From the cell containing the given text, extract its center point as (X, Y) coordinate. 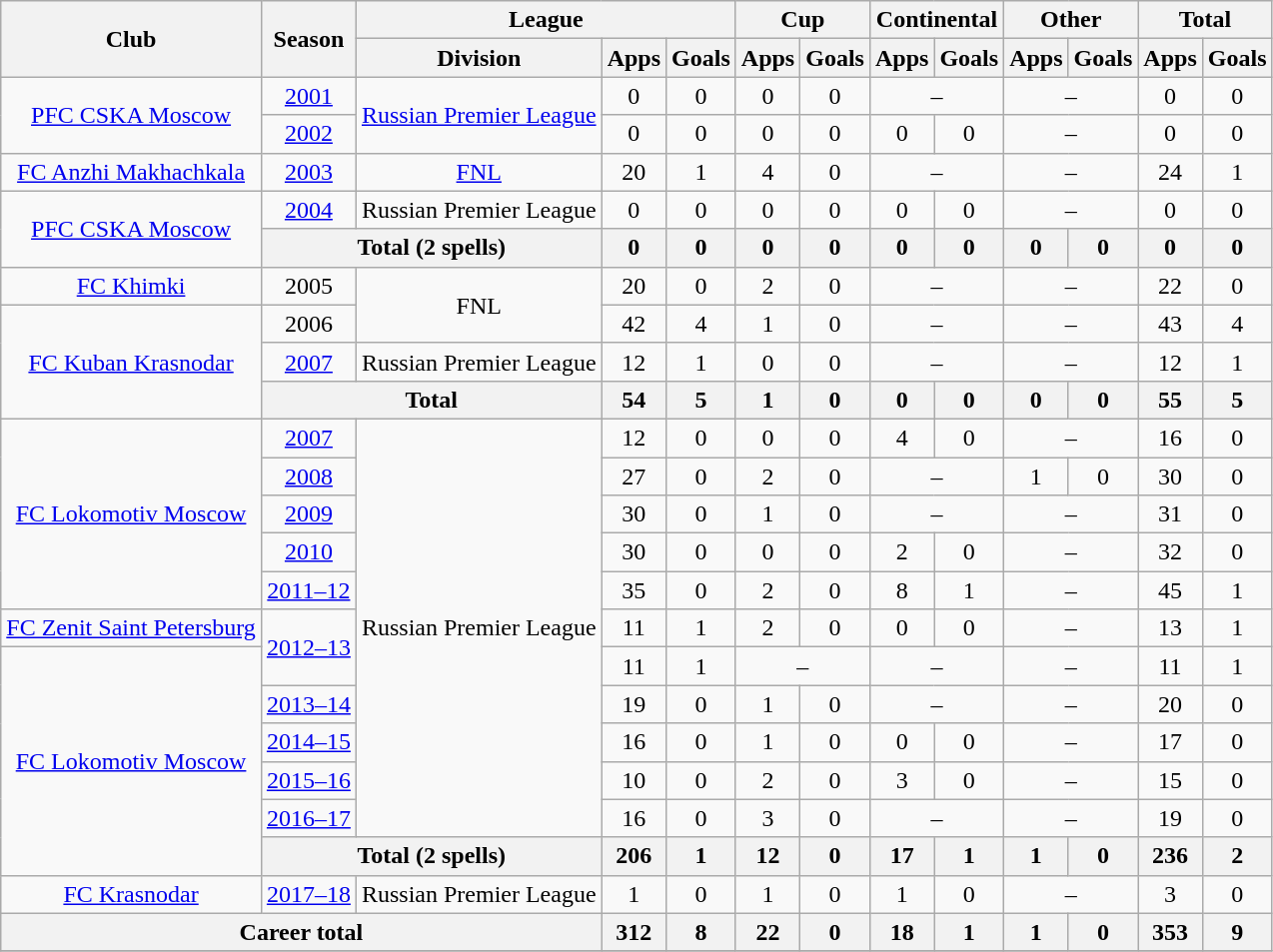
55 (1170, 400)
43 (1170, 324)
2003 (308, 172)
2002 (308, 134)
2006 (308, 324)
Cup (802, 20)
2008 (308, 476)
2015–16 (308, 780)
Season (308, 39)
Continental (936, 20)
Other (1071, 20)
FC Khimki (132, 286)
Club (132, 39)
18 (901, 932)
2013–14 (308, 704)
312 (634, 932)
FC Kuban Krasnodar (132, 362)
FC Zenit Saint Petersburg (132, 628)
2001 (308, 96)
League (546, 20)
45 (1170, 590)
10 (634, 780)
15 (1170, 780)
Division (479, 58)
2011–12 (308, 590)
2010 (308, 552)
2017–18 (308, 894)
9 (1237, 932)
353 (1170, 932)
32 (1170, 552)
206 (634, 856)
Career total (302, 932)
54 (634, 400)
24 (1170, 172)
27 (634, 476)
35 (634, 590)
236 (1170, 856)
31 (1170, 514)
2016–17 (308, 818)
2004 (308, 210)
2005 (308, 286)
13 (1170, 628)
2012–13 (308, 647)
FC Anzhi Makhachkala (132, 172)
FC Krasnodar (132, 894)
2009 (308, 514)
2014–15 (308, 742)
42 (634, 324)
